Identify which cell holds the provided text, then report its [x, y] central coordinate. 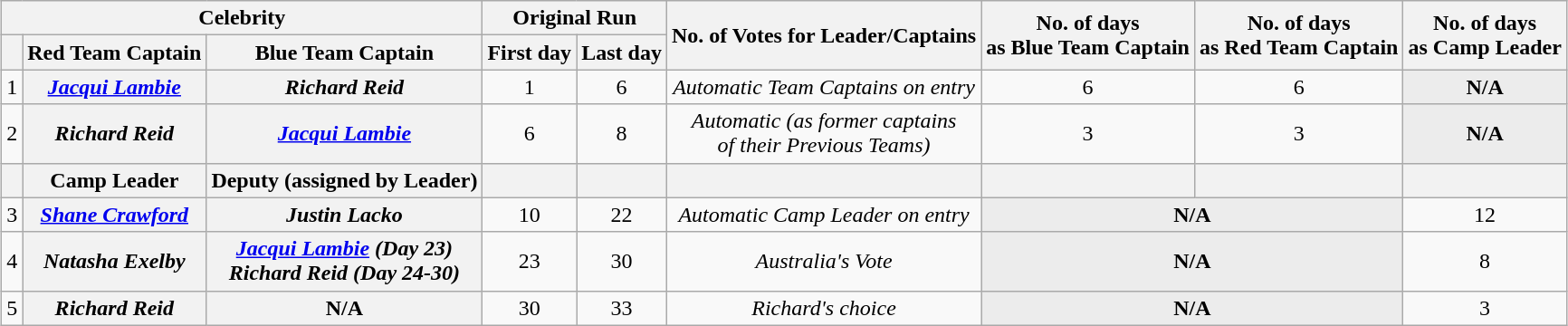
No. of Votes for Leader/Captains [824, 35]
10 [530, 215]
Shane Crawford [114, 215]
Justin Lacko [344, 215]
Last day [622, 53]
Blue Team Captain [344, 53]
Automatic (as former captainsof their Previous Teams) [824, 134]
Original Run [574, 18]
Red Team Captain [114, 53]
Automatic Team Captains on entry [824, 87]
Jacqui Lambie (Day 23) Richard Reid (Day 24-30) [344, 261]
4 [13, 261]
First day [530, 53]
No. of daysas Red Team Captain [1298, 35]
23 [530, 261]
33 [622, 308]
22 [622, 215]
Camp Leader [114, 180]
2 [13, 134]
12 [1485, 215]
5 [13, 308]
Deputy (assigned by Leader) [344, 180]
No. of daysas Camp Leader [1485, 35]
No. of daysas Blue Team Captain [1088, 35]
Australia's Vote [824, 261]
Natasha Exelby [114, 261]
Richard's choice [824, 308]
Celebrity [243, 18]
Automatic Camp Leader on entry [824, 215]
